Scan for the cell matching the given text and deliver its (X, Y) coordinate at center. 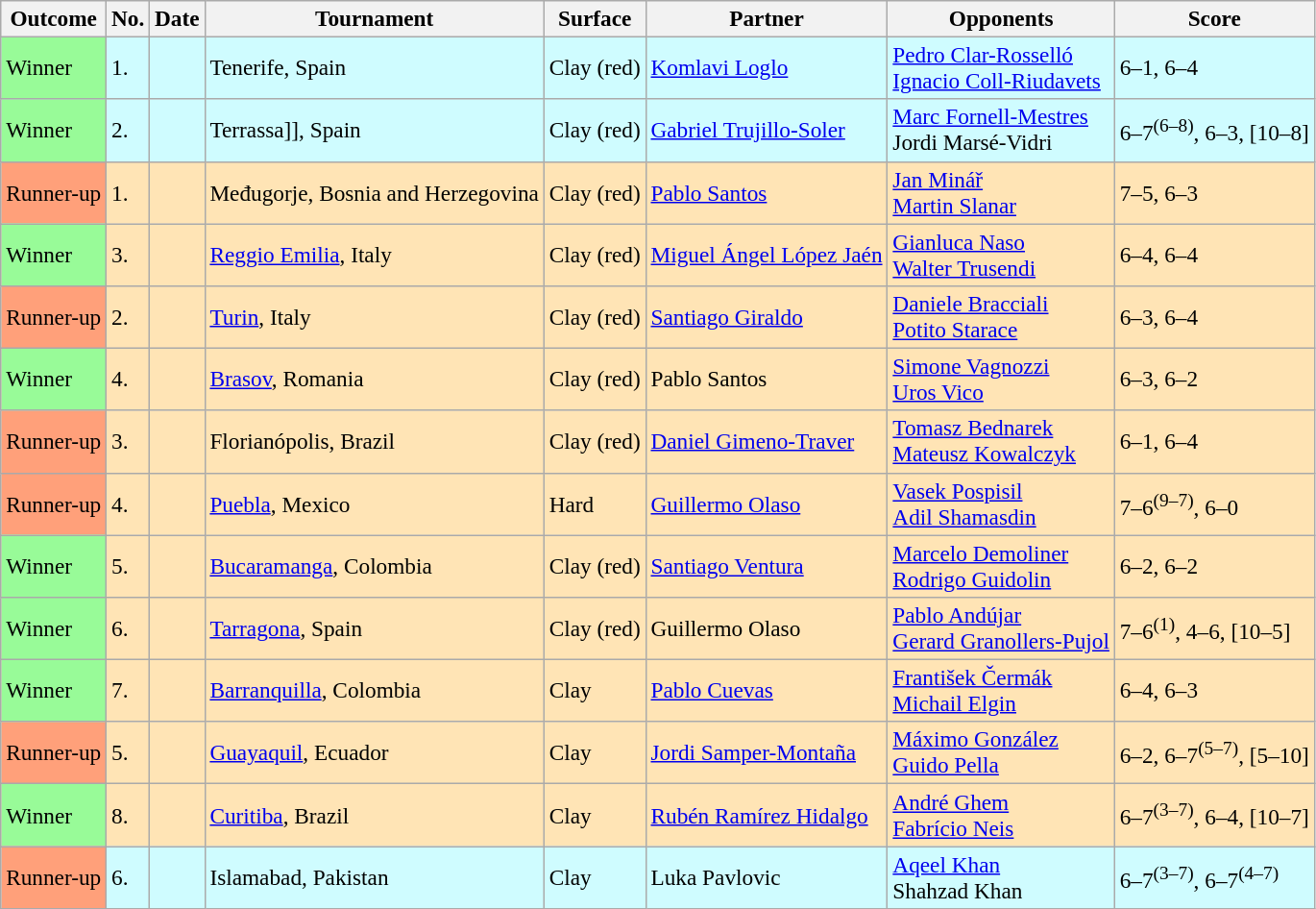
Opponents (1001, 18)
Daniele Bracciali Potito Starace (1001, 317)
Gianluca Naso Walter Trusendi (1001, 254)
6–2, 6–2 (1214, 565)
Guayaquil, Ecuador (375, 753)
Luka Pavlovic (767, 876)
Simone Vagnozzi Uros Vico (1001, 379)
Međugorje, Bosnia and Herzegovina (375, 192)
Bucaramanga, Colombia (375, 565)
6–2, 6–7(5–7), [5–10] (1214, 753)
Tournament (375, 18)
Pedro Clar-Rosselló Ignacio Coll-Riudavets (1001, 67)
Curitiba, Brazil (375, 815)
František Čermák Michail Elgin (1001, 690)
6–4, 6–3 (1214, 690)
6–4, 6–4 (1214, 254)
7–6(9–7), 6–0 (1214, 504)
No. (129, 18)
7. (129, 690)
Miguel Ángel López Jaén (767, 254)
Máximo González Guido Pella (1001, 753)
Hard (595, 504)
Jordi Samper-Montaña (767, 753)
Outcome (54, 18)
Daniel Gimeno-Traver (767, 442)
Santiago Ventura (767, 565)
Pablo Andújar Gerard Granollers-Pujol (1001, 628)
André Ghem Fabrício Neis (1001, 815)
Vasek Pospisil Adil Shamasdin (1001, 504)
7–5, 6–3 (1214, 192)
Tenerife, Spain (375, 67)
6–7(3–7), 6–4, [10–7] (1214, 815)
Score (1214, 18)
Gabriel Trujillo-Soler (767, 131)
Turin, Italy (375, 317)
Aqeel Khan Shahzad Khan (1001, 876)
6–3, 6–2 (1214, 379)
Islamabad, Pakistan (375, 876)
Partner (767, 18)
Date (177, 18)
6–3, 6–4 (1214, 317)
6–7(3–7), 6–7(4–7) (1214, 876)
Brasov, Romania (375, 379)
Tarragona, Spain (375, 628)
Rubén Ramírez Hidalgo (767, 815)
Puebla, Mexico (375, 504)
Marc Fornell-Mestres Jordi Marsé-Vidri (1001, 131)
6–7(6–8), 6–3, [10–8] (1214, 131)
Marcelo Demoliner Rodrigo Guidolin (1001, 565)
Tomasz Bednarek Mateusz Kowalczyk (1001, 442)
Barranquilla, Colombia (375, 690)
7–6(1), 4–6, [10–5] (1214, 628)
Pablo Cuevas (767, 690)
Terrassa]], Spain (375, 131)
Surface (595, 18)
Komlavi Loglo (767, 67)
Santiago Giraldo (767, 317)
Jan Minář Martin Slanar (1001, 192)
Florianópolis, Brazil (375, 442)
8. (129, 815)
Reggio Emilia, Italy (375, 254)
